Find where the given text appears and provide that cell's center as [X, Y] coordinate. 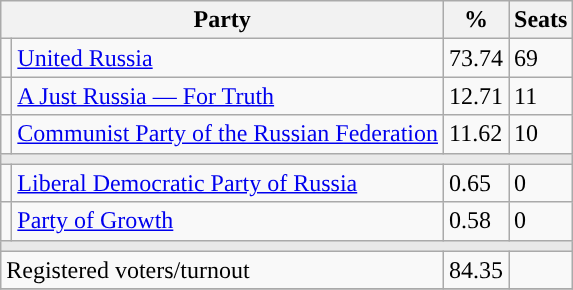
0.58 [476, 221]
10 [541, 134]
69 [541, 58]
% [476, 20]
11 [541, 96]
Registered voters/turnout [222, 270]
United Russia [228, 58]
Liberal Democratic Party of Russia [228, 183]
11.62 [476, 134]
73.74 [476, 58]
84.35 [476, 270]
Communist Party of the Russian Federation [228, 134]
0.65 [476, 183]
Party [222, 20]
Seats [541, 20]
Party of Growth [228, 221]
12.71 [476, 96]
A Just Russia — For Truth [228, 96]
